Detect which cell encompasses the target text, then output its (x, y) center coordinate. 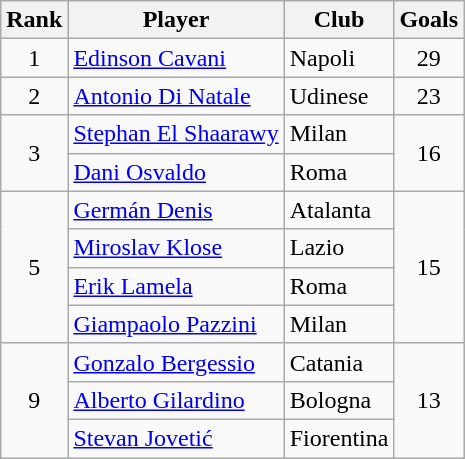
23 (429, 96)
Germán Denis (176, 210)
16 (429, 153)
Antonio Di Natale (176, 96)
Gonzalo Bergessio (176, 362)
Edinson Cavani (176, 58)
Rank (34, 20)
Udinese (339, 96)
Club (339, 20)
5 (34, 267)
Alberto Gilardino (176, 400)
Erik Lamela (176, 286)
Giampaolo Pazzini (176, 324)
9 (34, 400)
Lazio (339, 248)
3 (34, 153)
Catania (339, 362)
Bologna (339, 400)
Goals (429, 20)
15 (429, 267)
1 (34, 58)
Player (176, 20)
Napoli (339, 58)
29 (429, 58)
Miroslav Klose (176, 248)
2 (34, 96)
Stevan Jovetić (176, 438)
Fiorentina (339, 438)
Atalanta (339, 210)
Dani Osvaldo (176, 172)
13 (429, 400)
Stephan El Shaarawy (176, 134)
